Detect which cell encompasses the target text, then output its [x, y] center coordinate. 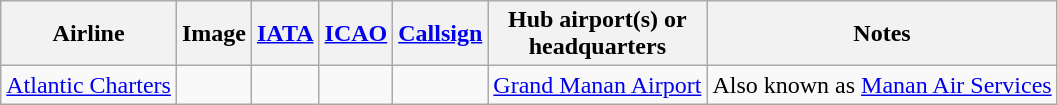
Hub airport(s) orheadquarters [598, 34]
ICAO [356, 34]
Grand Manan Airport [598, 85]
Atlantic Charters [89, 85]
Image [214, 34]
Also known as Manan Air Services [882, 85]
IATA [285, 34]
Airline [89, 34]
Notes [882, 34]
Callsign [440, 34]
